Detect which cell encompasses the target text, then output its (X, Y) center coordinate. 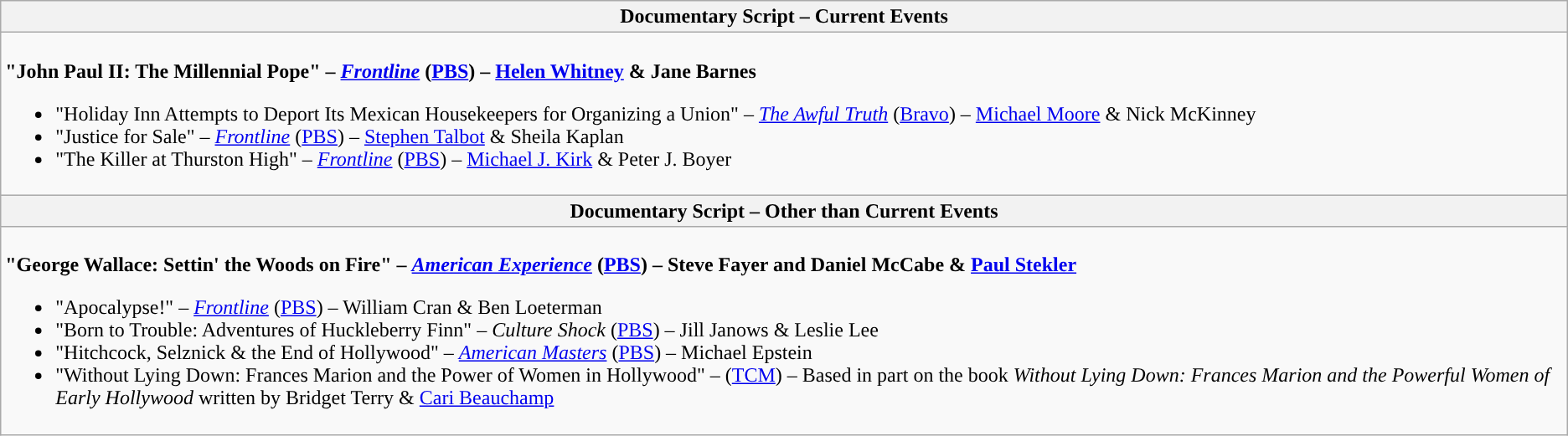
Documentary Script – Other than Current Events (784, 211)
Documentary Script – Current Events (784, 17)
